Return the (X, Y) coordinate for the center point of the cell that contains the specified text.  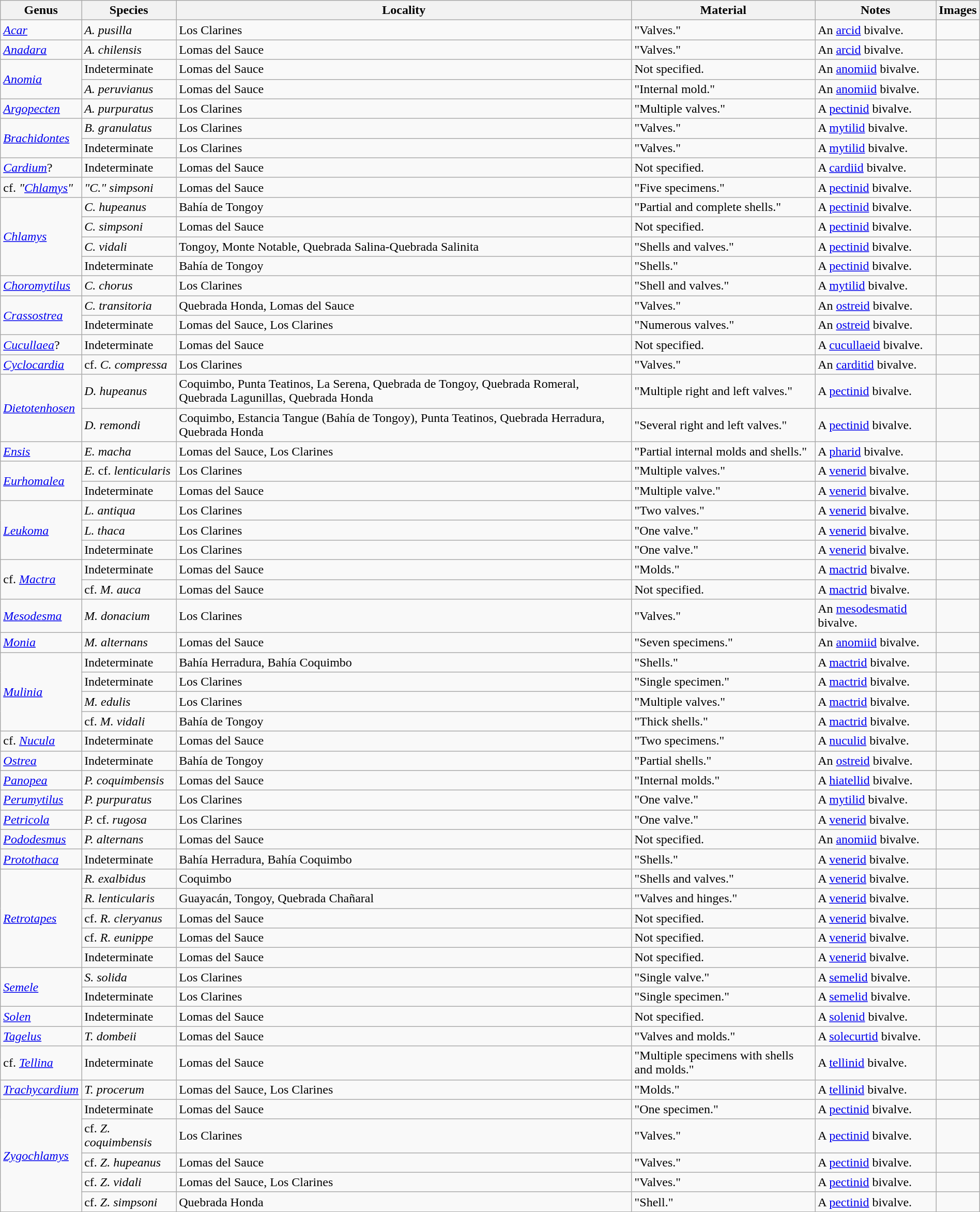
"Several right and left valves." (724, 425)
Retrotapes (41, 918)
"Numerous valves." (724, 325)
Petricola (41, 820)
Trachycardium (41, 1089)
Protothaca (41, 859)
A cardiid bivalve. (876, 168)
cf. Nucula (41, 741)
S. solida (129, 977)
"Shell." (724, 1202)
An mesodesmatid bivalve. (876, 616)
"Multiple valve." (724, 491)
Mulinia (41, 692)
cf. Z. vidali (129, 1182)
A solecurtid bivalve. (876, 1036)
"Multiple specimens with shells and molds." (724, 1063)
L. thaca (129, 530)
Solen (41, 1017)
"Internal mold." (724, 89)
"Partial internal molds and shells." (724, 451)
"Two specimens." (724, 741)
Eurhomalea (41, 481)
C. chorus (129, 286)
Semele (41, 987)
Cucullaea? (41, 345)
P. cf. rugosa (129, 820)
cf. Z. coquimbensis (129, 1135)
Zygochlamys (41, 1155)
Locality (404, 10)
"Thick shells." (724, 721)
"Internal molds." (724, 780)
Ensis (41, 451)
"Valves and molds." (724, 1036)
"Single valve." (724, 977)
R. lenticularis (129, 898)
Species (129, 10)
A. pusilla (129, 30)
A hiatellid bivalve. (876, 780)
Perumytilus (41, 800)
E. cf. lenticularis (129, 471)
cf. R. cleryanus (129, 918)
"Two valves." (724, 510)
A pharid bivalve. (876, 451)
M. alternans (129, 643)
Chlamys (41, 236)
"Partial and complete shells." (724, 207)
Choromytilus (41, 286)
Coquimbo, Punta Teatinos, La Serena, Quebrada de Tongoy, Quebrada Romeral, Quebrada Lagunillas, Quebrada Honda (404, 391)
"Partial shells." (724, 761)
"Multiple right and left valves." (724, 391)
Tagelus (41, 1036)
Crassostrea (41, 315)
A. purpuratus (129, 109)
cf. M. auca (129, 589)
M. donacium (129, 616)
Guayacán, Tongoy, Quebrada Chañaral (404, 898)
A cucullaeid bivalve. (876, 345)
Anadara (41, 50)
P. purpuratus (129, 800)
Genus (41, 10)
M. edulis (129, 702)
L. antiqua (129, 510)
A. peruvianus (129, 89)
cf. R. eunippe (129, 938)
Monia (41, 643)
Anomia (41, 79)
Quebrada Honda, Lomas del Sauce (404, 306)
"Five specimens." (724, 187)
A. chilensis (129, 50)
Material (724, 10)
cf. Z. simpsoni (129, 1202)
"One specimen." (724, 1109)
A nuculid bivalve. (876, 741)
Quebrada Honda (404, 1202)
cf. C. compressa (129, 365)
Images (958, 10)
P. alternans (129, 839)
C. simpsoni (129, 226)
Cardium? (41, 168)
Coquimbo (404, 878)
"Seven specimens." (724, 643)
C. vidali (129, 247)
C. transitoria (129, 306)
Dietotenhosen (41, 408)
Acar (41, 30)
Mesodesma (41, 616)
A solenid bivalve. (876, 1017)
Brachidontes (41, 138)
Ostrea (41, 761)
cf. Tellina (41, 1063)
"Valves and hinges." (724, 898)
"Shell and valves." (724, 286)
D. remondi (129, 425)
E. macha (129, 451)
cf. Z. hupeanus (129, 1162)
Notes (876, 10)
R. exalbidus (129, 878)
Cyclocardia (41, 365)
Pododesmus (41, 839)
C. hupeanus (129, 207)
T. dombeii (129, 1036)
D. hupeanus (129, 391)
"C." simpsoni (129, 187)
Panopea (41, 780)
Argopecten (41, 109)
Coquimbo, Estancia Tangue (Bahía de Tongoy), Punta Teatinos, Quebrada Herradura, Quebrada Honda (404, 425)
Tongoy, Monte Notable, Quebrada Salina-Quebrada Salinita (404, 247)
cf. M. vidali (129, 721)
T. procerum (129, 1089)
B. granulatus (129, 128)
An carditid bivalve. (876, 365)
Leukoma (41, 530)
P. coquimbensis (129, 780)
cf. Mactra (41, 579)
cf. "Chlamys" (41, 187)
